Scan for the cell matching the given text and deliver its [x, y] coordinate at center. 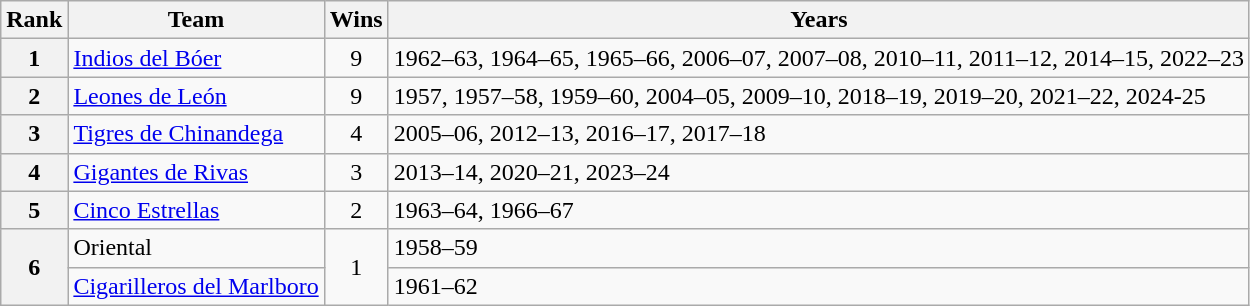
1957, 1957–58, 1959–60, 2004–05, 2009–10, 2018–19, 2019–20, 2021–22, 2024-25 [818, 96]
Wins [356, 20]
1961–62 [818, 286]
Team [196, 20]
Leones de León [196, 96]
Tigres de Chinandega [196, 134]
Gigantes de Rivas [196, 172]
Cigarilleros del Marlboro [196, 286]
Cinco Estrellas [196, 210]
2013–14, 2020–21, 2023–24 [818, 172]
2005–06, 2012–13, 2016–17, 2017–18 [818, 134]
5 [34, 210]
1958–59 [818, 248]
Oriental [196, 248]
1962–63, 1964–65, 1965–66, 2006–07, 2007–08, 2010–11, 2011–12, 2014–15, 2022–23 [818, 58]
Indios del Bóer [196, 58]
Rank [34, 20]
6 [34, 267]
Years [818, 20]
1963–64, 1966–67 [818, 210]
